Extract the [x, y] coordinate from the center of the cell holding the provided text.  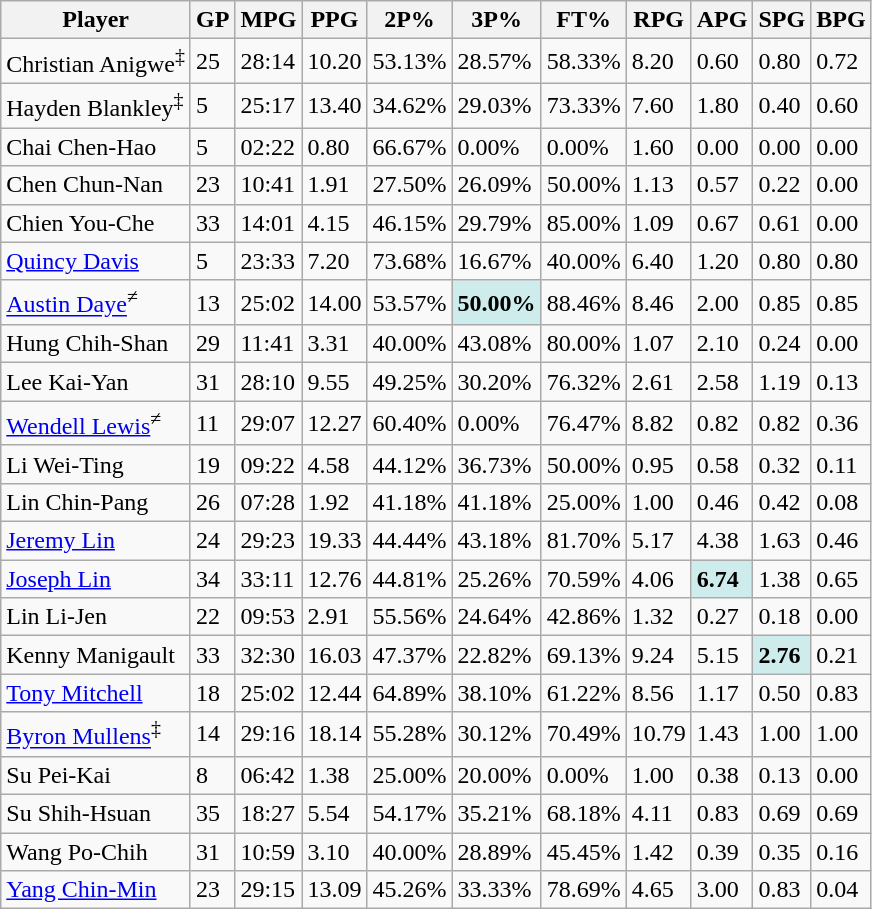
0.11 [841, 464]
Chien You-Che [96, 223]
76.47% [584, 424]
66.67% [410, 147]
Li Wei-Ting [96, 464]
Player [96, 20]
Lin Chin-Pang [96, 502]
18 [212, 693]
22 [212, 617]
2.10 [722, 344]
Byron Mullens‡ [96, 734]
25:17 [268, 106]
54.17% [410, 813]
47.37% [410, 655]
27.50% [410, 185]
53.57% [410, 302]
35.21% [496, 813]
1.80 [722, 106]
1.20 [722, 261]
Lee Kai-Yan [96, 382]
0.50 [782, 693]
14 [212, 734]
36.73% [496, 464]
0.21 [841, 655]
0.22 [782, 185]
25 [212, 62]
14.00 [334, 302]
26 [212, 502]
78.69% [584, 890]
88.46% [584, 302]
8.82 [658, 424]
28:10 [268, 382]
5.15 [722, 655]
49.25% [410, 382]
0.67 [722, 223]
2.00 [722, 302]
Wendell Lewis≠ [96, 424]
16.03 [334, 655]
12.44 [334, 693]
9.55 [334, 382]
1.63 [782, 541]
02:22 [268, 147]
73.33% [584, 106]
60.40% [410, 424]
33:11 [268, 579]
29.03% [496, 106]
29:15 [268, 890]
58.33% [584, 62]
Su Pei-Kai [96, 775]
4.06 [658, 579]
29.79% [496, 223]
81.70% [584, 541]
1.17 [722, 693]
0.35 [782, 852]
69.13% [584, 655]
0.72 [841, 62]
10.79 [658, 734]
0.24 [782, 344]
16.67% [496, 261]
1.19 [782, 382]
Chai Chen-Hao [96, 147]
Christian Anigwe‡ [96, 62]
Austin Daye≠ [96, 302]
8.56 [658, 693]
19.33 [334, 541]
6.40 [658, 261]
30.20% [496, 382]
29:07 [268, 424]
0.04 [841, 890]
0.18 [782, 617]
55.56% [410, 617]
30.12% [496, 734]
25.26% [496, 579]
1.42 [658, 852]
10.20 [334, 62]
Lin Li-Jen [96, 617]
13.40 [334, 106]
11:41 [268, 344]
APG [722, 20]
1.09 [658, 223]
45.45% [584, 852]
1.92 [334, 502]
4.11 [658, 813]
Kenny Manigault [96, 655]
34 [212, 579]
GP [212, 20]
0.58 [722, 464]
5.54 [334, 813]
SPG [782, 20]
1.13 [658, 185]
1.91 [334, 185]
6.74 [722, 579]
9.24 [658, 655]
35 [212, 813]
10:41 [268, 185]
Tony Mitchell [96, 693]
76.32% [584, 382]
14:01 [268, 223]
0.27 [722, 617]
28.57% [496, 62]
0.32 [782, 464]
0.57 [722, 185]
64.89% [410, 693]
Yang Chin-Min [96, 890]
70.59% [584, 579]
28:14 [268, 62]
20.00% [496, 775]
80.00% [584, 344]
53.13% [410, 62]
0.38 [722, 775]
8.46 [658, 302]
8.20 [658, 62]
3.31 [334, 344]
3.10 [334, 852]
2.58 [722, 382]
MPG [268, 20]
32:30 [268, 655]
4.58 [334, 464]
7.60 [658, 106]
0.08 [841, 502]
26.09% [496, 185]
0.39 [722, 852]
29:23 [268, 541]
33.33% [496, 890]
Quincy Davis [96, 261]
5.17 [658, 541]
Wang Po-Chih [96, 852]
23:33 [268, 261]
Chen Chun-Nan [96, 185]
10:59 [268, 852]
FT% [584, 20]
09:53 [268, 617]
11 [212, 424]
45.26% [410, 890]
1.32 [658, 617]
38.10% [496, 693]
44.44% [410, 541]
28.89% [496, 852]
0.40 [782, 106]
12.27 [334, 424]
7.20 [334, 261]
Jeremy Lin [96, 541]
3P% [496, 20]
46.15% [410, 223]
2.61 [658, 382]
2P% [410, 20]
PPG [334, 20]
73.68% [410, 261]
24 [212, 541]
1.60 [658, 147]
13 [212, 302]
18:27 [268, 813]
12.76 [334, 579]
18.14 [334, 734]
68.18% [584, 813]
0.42 [782, 502]
4.38 [722, 541]
0.16 [841, 852]
44.81% [410, 579]
19 [212, 464]
61.22% [584, 693]
29:16 [268, 734]
8 [212, 775]
Hung Chih-Shan [96, 344]
RPG [658, 20]
44.12% [410, 464]
55.28% [410, 734]
43.08% [496, 344]
07:28 [268, 502]
70.49% [584, 734]
Hayden Blankley‡ [96, 106]
09:22 [268, 464]
Su Shih-Hsuan [96, 813]
22.82% [496, 655]
24.64% [496, 617]
13.09 [334, 890]
06:42 [268, 775]
0.61 [782, 223]
BPG [841, 20]
43.18% [496, 541]
0.36 [841, 424]
Joseph Lin [96, 579]
85.00% [584, 223]
3.00 [722, 890]
34.62% [410, 106]
1.07 [658, 344]
2.76 [782, 655]
4.15 [334, 223]
4.65 [658, 890]
2.91 [334, 617]
29 [212, 344]
1.43 [722, 734]
0.95 [658, 464]
0.65 [841, 579]
42.86% [584, 617]
